Extract the (X, Y) coordinate from the center of the cell holding the provided text.  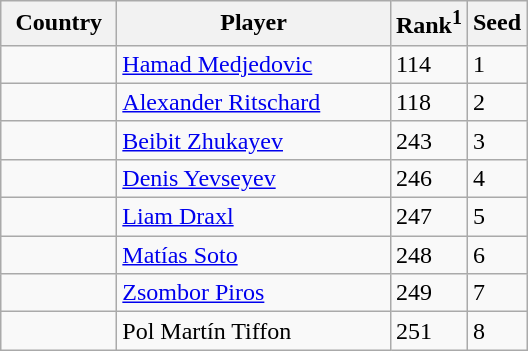
Rank1 (428, 24)
Liam Draxl (254, 217)
118 (428, 102)
Hamad Medjedovic (254, 64)
Zsombor Piros (254, 293)
6 (496, 255)
243 (428, 140)
Alexander Ritschard (254, 102)
249 (428, 293)
251 (428, 331)
Beibit Zhukayev (254, 140)
248 (428, 255)
2 (496, 102)
8 (496, 331)
246 (428, 178)
Matías Soto (254, 255)
7 (496, 293)
Seed (496, 24)
Pol Martín Tiffon (254, 331)
Country (59, 24)
3 (496, 140)
1 (496, 64)
Denis Yevseyev (254, 178)
114 (428, 64)
Player (254, 24)
5 (496, 217)
247 (428, 217)
4 (496, 178)
